Locate the cell with the specified text and output its [x, y] center coordinate. 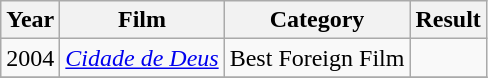
Category [317, 20]
Year [30, 20]
Cidade de Deus [142, 58]
2004 [30, 58]
Film [142, 20]
Result [448, 20]
Best Foreign Film [317, 58]
